Pinpoint the cell where the given text exists, returning its [X, Y] midpoint coordinate. 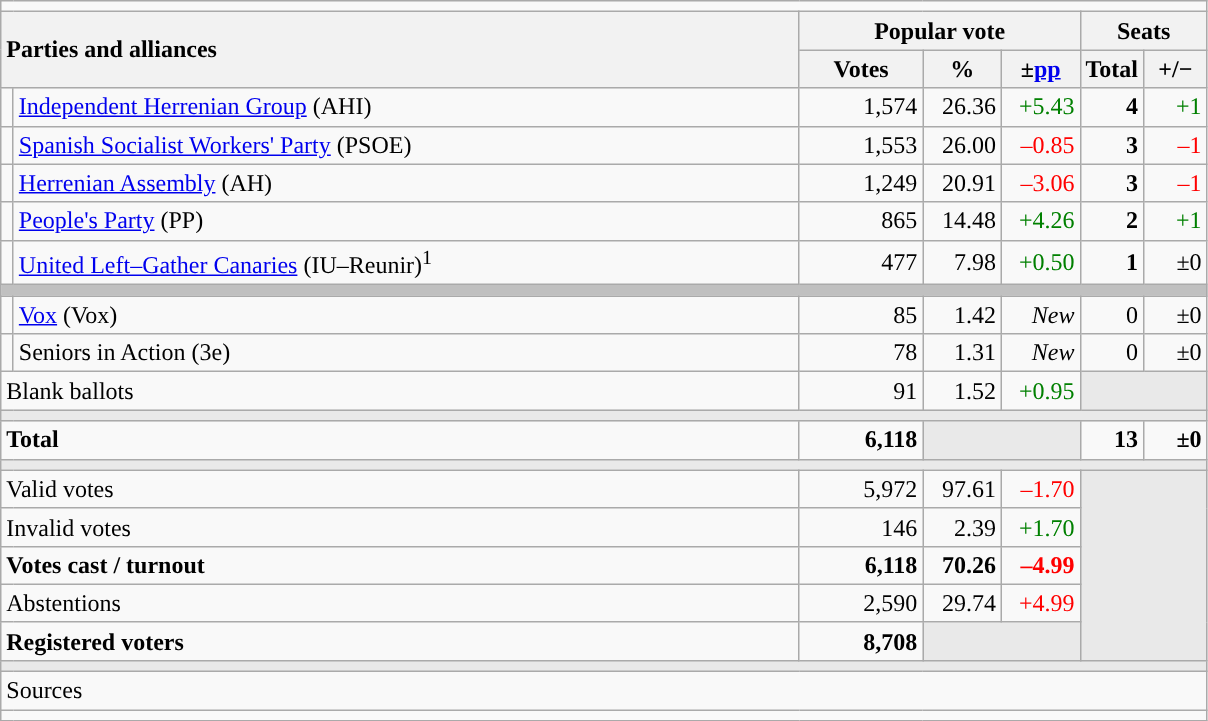
Independent Herrenian Group (AHI) [406, 107]
+0.50 [1040, 262]
2.39 [962, 527]
70.26 [962, 565]
78 [861, 353]
8,708 [861, 641]
Parties and alliances [400, 50]
1.31 [962, 353]
29.74 [962, 603]
2 [1112, 221]
Vox (Vox) [406, 315]
+1.70 [1040, 527]
±pp [1040, 69]
1,553 [861, 145]
+5.43 [1040, 107]
Spanish Socialist Workers' Party (PSOE) [406, 145]
Abstentions [400, 603]
20.91 [962, 183]
1.42 [962, 315]
26.36 [962, 107]
–1.70 [1040, 489]
Registered voters [400, 641]
Popular vote [940, 31]
Herrenian Assembly (AH) [406, 183]
865 [861, 221]
+0.95 [1040, 391]
14.48 [962, 221]
1,574 [861, 107]
Invalid votes [400, 527]
13 [1112, 440]
5,972 [861, 489]
2,590 [861, 603]
1 [1112, 262]
Valid votes [400, 489]
Seats [1144, 31]
Votes [861, 69]
–3.06 [1040, 183]
7.98 [962, 262]
Blank ballots [400, 391]
–0.85 [1040, 145]
+4.99 [1040, 603]
477 [861, 262]
1,249 [861, 183]
United Left–Gather Canaries (IU–Reunir)1 [406, 262]
+/− [1176, 69]
Votes cast / turnout [400, 565]
% [962, 69]
Seniors in Action (3e) [406, 353]
4 [1112, 107]
People's Party (PP) [406, 221]
+4.26 [1040, 221]
26.00 [962, 145]
1.52 [962, 391]
85 [861, 315]
146 [861, 527]
97.61 [962, 489]
91 [861, 391]
Sources [604, 691]
–4.99 [1040, 565]
